Locate the cell with the specified text and output its (X, Y) center coordinate. 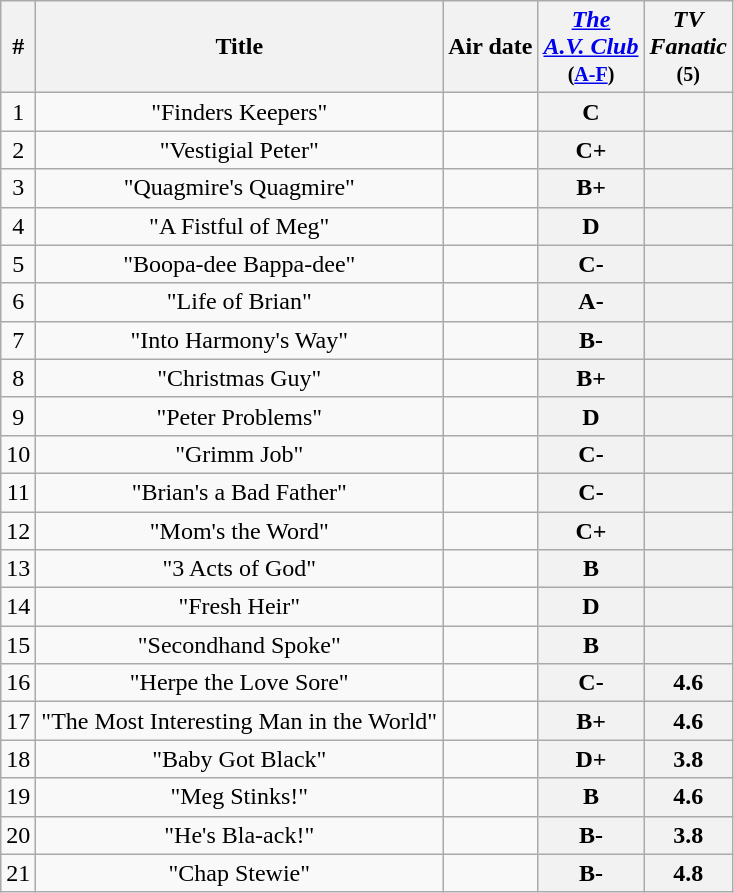
1 (18, 112)
"Meg Stinks!" (240, 797)
8 (18, 378)
16 (18, 683)
"Peter Problems" (240, 416)
A- (591, 302)
"Finders Keepers" (240, 112)
TVFanatic(5) (688, 47)
Air date (490, 47)
2 (18, 150)
"Into Harmony's Way" (240, 340)
TheA.V. Club(A-F) (591, 47)
6 (18, 302)
7 (18, 340)
20 (18, 835)
5 (18, 264)
15 (18, 645)
18 (18, 759)
19 (18, 797)
"Secondhand Spoke" (240, 645)
"Life of Brian" (240, 302)
"A Fistful of Meg" (240, 226)
"Quagmire's Quagmire" (240, 188)
"3 Acts of God" (240, 569)
13 (18, 569)
D+ (591, 759)
"Herpe the Love Sore" (240, 683)
"Grimm Job" (240, 454)
11 (18, 492)
14 (18, 607)
# (18, 47)
"Vestigial Peter" (240, 150)
4.8 (688, 873)
3 (18, 188)
"The Most Interesting Man in the World" (240, 721)
12 (18, 531)
9 (18, 416)
"Boopa-dee Bappa-dee" (240, 264)
"Chap Stewie" (240, 873)
21 (18, 873)
C (591, 112)
"Brian's a Bad Father" (240, 492)
"He's Bla-ack!" (240, 835)
10 (18, 454)
"Mom's the Word" (240, 531)
"Fresh Heir" (240, 607)
4 (18, 226)
"Baby Got Black" (240, 759)
"Christmas Guy" (240, 378)
17 (18, 721)
Title (240, 47)
